Output the (x, y) coordinate of the center of the cell containing the given text.  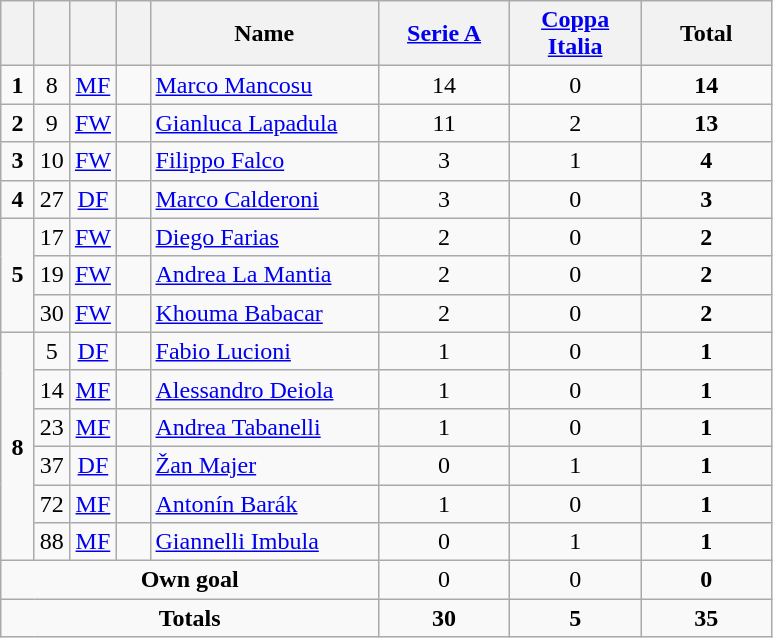
Andrea La Mantia (264, 275)
Totals (190, 618)
88 (52, 542)
27 (52, 199)
Total (706, 34)
17 (52, 237)
35 (706, 618)
Žan Majer (264, 465)
Giannelli Imbula (264, 542)
Coppa Italia (576, 34)
19 (52, 275)
Marco Mancosu (264, 85)
13 (706, 123)
37 (52, 465)
Gianluca Lapadula (264, 123)
Filippo Falco (264, 161)
Antonín Barák (264, 503)
72 (52, 503)
Marco Calderoni (264, 199)
Name (264, 34)
Own goal (190, 580)
Fabio Lucioni (264, 351)
11 (444, 123)
Andrea Tabanelli (264, 427)
23 (52, 427)
Diego Farias (264, 237)
9 (52, 123)
10 (52, 161)
Khouma Babacar (264, 313)
Alessandro Deiola (264, 389)
Serie A (444, 34)
